Scan for the cell matching the given text and deliver its [X, Y] coordinate at center. 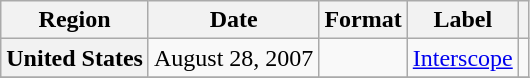
Format [363, 20]
August 28, 2007 [233, 58]
Date [233, 20]
Interscope [462, 58]
United States [75, 58]
Label [462, 20]
Region [75, 20]
